Search for the cell housing the specified text and yield its (X, Y) center coordinate. 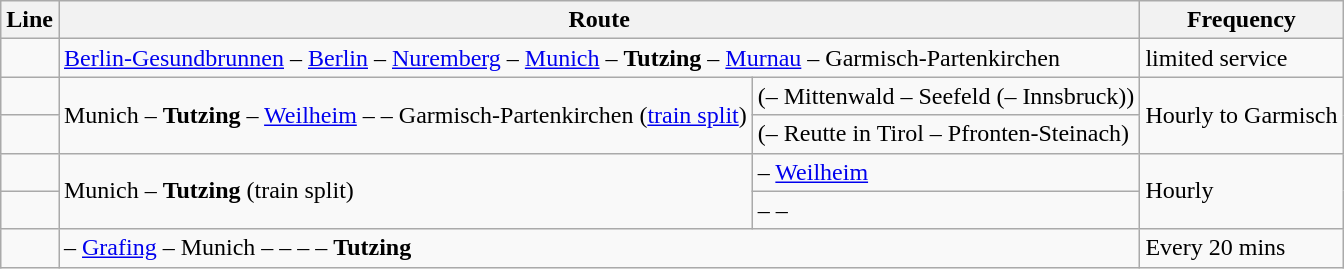
– – (946, 210)
Hourly (1242, 191)
(– Reutte in Tirol – Pfronten-Steinach) (946, 134)
Munich – Tutzing – Weilheim – – Garmisch-Partenkirchen (train split) (405, 115)
Berlin-Gesundbrunnen – Berlin – Nuremberg – Munich – Tutzing – Murnau – Garmisch-Partenkirchen (598, 58)
Line (30, 20)
Hourly to Garmisch (1242, 115)
limited service (1242, 58)
– Weilheim (946, 172)
Route (598, 20)
Frequency (1242, 20)
– Grafing – Munich – – – – Tutzing (598, 248)
Munich – Tutzing (train split) (405, 191)
(– Mittenwald – Seefeld (– Innsbruck)) (946, 96)
Every 20 mins (1242, 248)
